Locate the cell with the specified text and output its (X, Y) center coordinate. 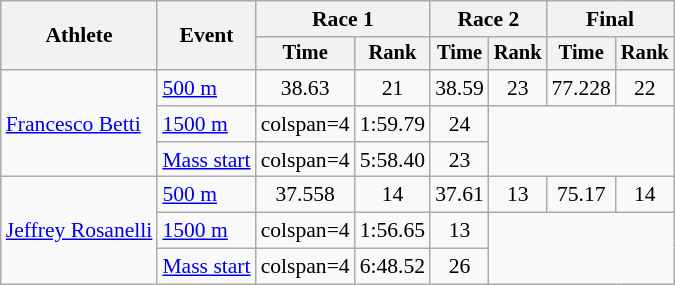
22 (645, 88)
Final (610, 19)
38.63 (306, 88)
Event (206, 36)
5:58.40 (392, 160)
77.228 (580, 88)
38.59 (460, 88)
1:56.65 (392, 231)
Race 1 (344, 19)
37.558 (306, 195)
37.61 (460, 195)
1:59.79 (392, 124)
Francesco Betti (80, 124)
24 (460, 124)
Athlete (80, 36)
Jeffrey Rosanelli (80, 230)
75.17 (580, 195)
21 (392, 88)
26 (460, 267)
6:48.52 (392, 267)
Race 2 (488, 19)
